Scan for the cell matching the given text and deliver its (X, Y) coordinate at center. 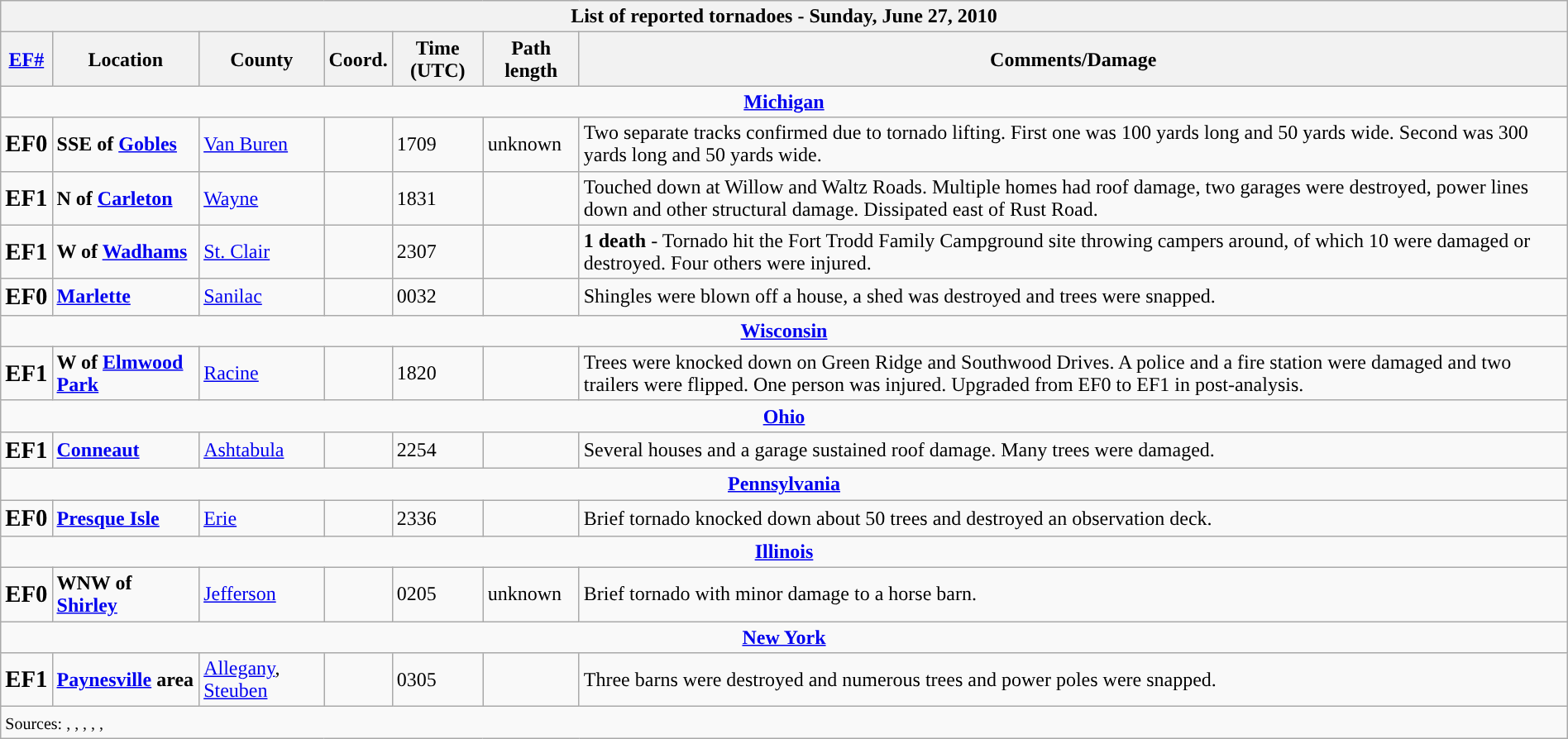
Location (126, 60)
Erie (261, 517)
New York (784, 637)
Wayne (261, 198)
1820 (437, 374)
0032 (437, 297)
2336 (437, 517)
Van Buren (261, 144)
Racine (261, 374)
WNW of Shirley (126, 595)
List of reported tornadoes - Sunday, June 27, 2010 (784, 17)
Two separate tracks confirmed due to tornado lifting. First one was 100 yards long and 50 yards wide. Second was 300 yards long and 50 yards wide. (1073, 144)
Brief tornado knocked down about 50 trees and destroyed an observation deck. (1073, 517)
1709 (437, 144)
Pennsylvania (784, 484)
Sources: , , , , , (784, 722)
Allegany, Steuben (261, 679)
W of Elmwood Park (126, 374)
Ashtabula (261, 450)
Shingles were blown off a house, a shed was destroyed and trees were snapped. (1073, 297)
SSE of Gobles (126, 144)
Jefferson (261, 595)
Michigan (784, 102)
0205 (437, 595)
Illinois (784, 552)
Wisconsin (784, 331)
1 death - Tornado hit the Fort Trodd Family Campground site throwing campers around, of which 10 were damaged or destroyed. Four others were injured. (1073, 251)
Brief tornado with minor damage to a horse barn. (1073, 595)
Three barns were destroyed and numerous trees and power poles were snapped. (1073, 679)
Coord. (358, 60)
0305 (437, 679)
2254 (437, 450)
N of Carleton (126, 198)
Ohio (784, 416)
Marlette (126, 297)
W of Wadhams (126, 251)
Time (UTC) (437, 60)
Conneaut (126, 450)
2307 (437, 251)
Several houses and a garage sustained roof damage. Many trees were damaged. (1073, 450)
County (261, 60)
Comments/Damage (1073, 60)
1831 (437, 198)
EF# (26, 60)
Sanilac (261, 297)
St. Clair (261, 251)
Paynesville area (126, 679)
Presque Isle (126, 517)
Path length (531, 60)
